Pinpoint the cell where the given text exists, returning its [X, Y] midpoint coordinate. 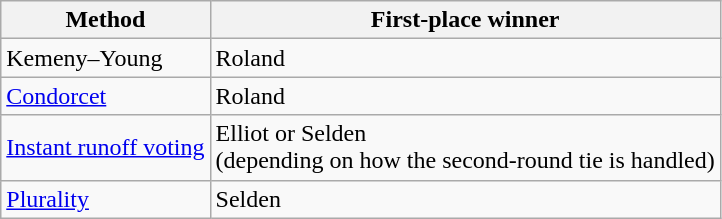
Instant runoff voting [106, 148]
Elliot or Selden(depending on how the second-round tie is handled) [465, 148]
Method [106, 20]
Kemeny–Young [106, 58]
Condorcet [106, 96]
Selden [465, 199]
First-place winner [465, 20]
Plurality [106, 199]
